Pinpoint the cell where the given text exists, returning its [x, y] midpoint coordinate. 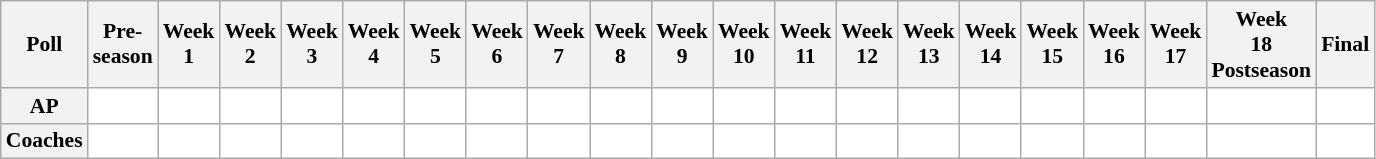
Week1 [189, 44]
Week8 [621, 44]
Week17 [1176, 44]
Week11 [806, 44]
Week13 [929, 44]
Week6 [497, 44]
Coaches [44, 141]
Week10 [744, 44]
Week5 [435, 44]
Week9 [682, 44]
Final [1345, 44]
Week14 [991, 44]
Week15 [1052, 44]
Week16 [1114, 44]
Week18Postseason [1261, 44]
Poll [44, 44]
Week2 [250, 44]
Week3 [312, 44]
Week12 [867, 44]
AP [44, 106]
Week4 [374, 44]
Week7 [559, 44]
Pre-season [123, 44]
